Output the (x, y) coordinate of the center of the cell containing the given text.  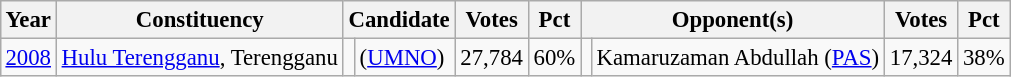
Constituency (200, 20)
17,324 (920, 57)
(UMNO) (404, 57)
Opponent(s) (733, 20)
60% (554, 57)
Kamaruzaman Abdullah (PAS) (738, 57)
2008 (28, 57)
Year (28, 20)
Candidate (399, 20)
Hulu Terengganu, Terengganu (200, 57)
38% (984, 57)
27,784 (492, 57)
